Provide the [X, Y] coordinate of the cell's center where the given text is located.  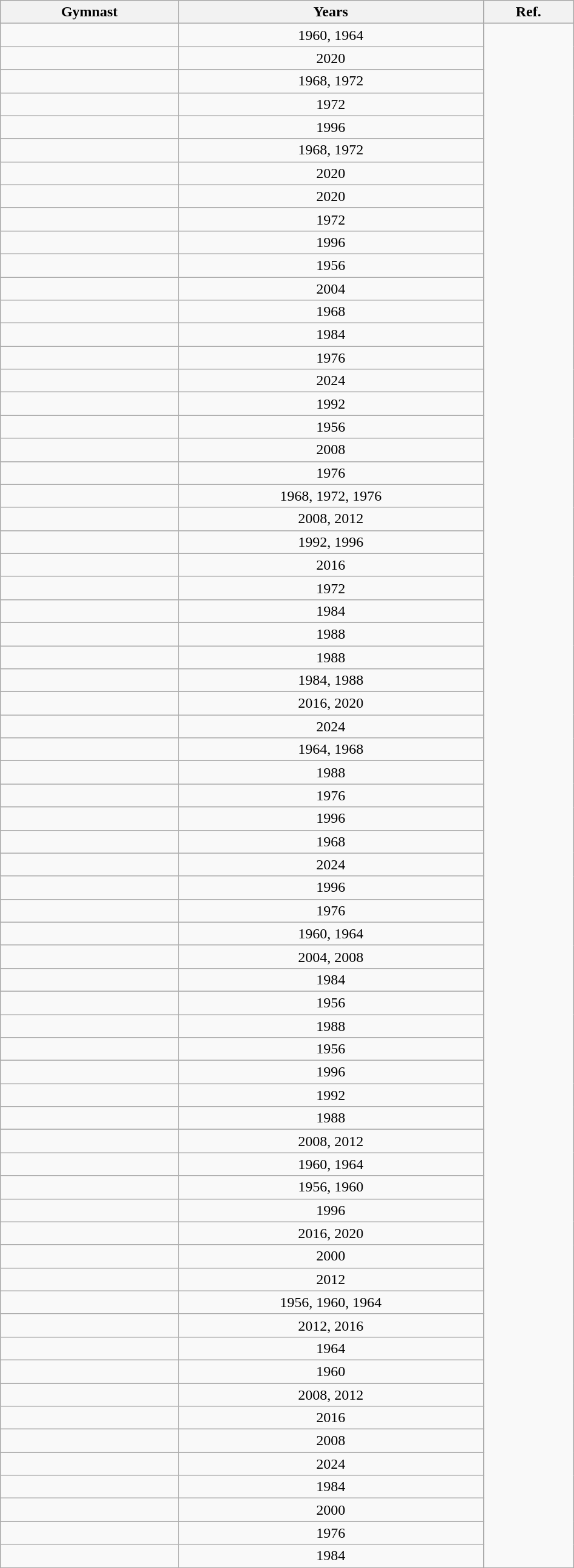
2004, 2008 [331, 957]
Ref. [528, 12]
Gymnast [90, 12]
1956, 1960 [331, 1187]
1968, 1972, 1976 [331, 496]
1960 [331, 1371]
1984, 1988 [331, 680]
1964, 1968 [331, 749]
1964 [331, 1348]
1992, 1996 [331, 542]
2012 [331, 1279]
Years [331, 12]
2012, 2016 [331, 1325]
2004 [331, 289]
1956, 1960, 1964 [331, 1302]
